Detect which cell encompasses the target text, then output its (x, y) center coordinate. 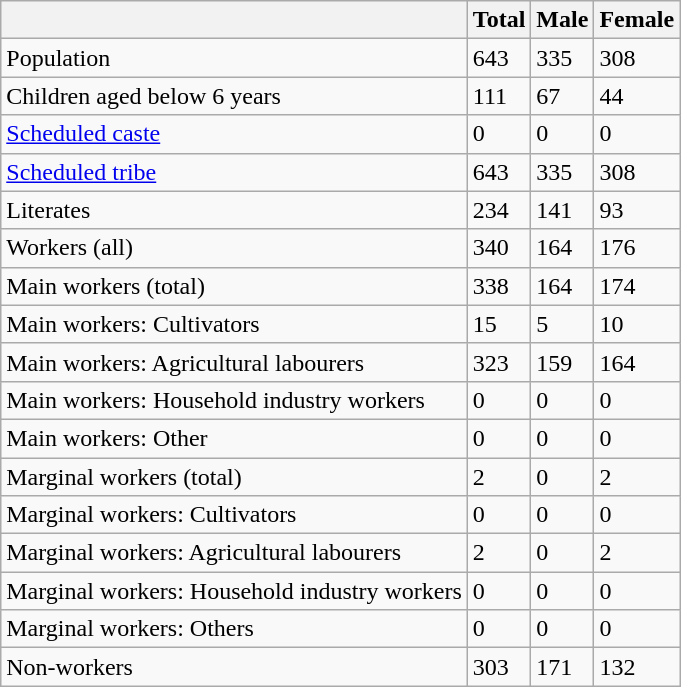
10 (637, 324)
174 (637, 286)
Workers (all) (234, 248)
303 (499, 667)
93 (637, 210)
323 (499, 362)
338 (499, 286)
Main workers: Other (234, 438)
Literates (234, 210)
340 (499, 248)
Scheduled tribe (234, 172)
111 (499, 96)
Marginal workers: Agricultural labourers (234, 553)
132 (637, 667)
Male (562, 20)
234 (499, 210)
15 (499, 324)
176 (637, 248)
Marginal workers (total) (234, 477)
141 (562, 210)
Marginal workers: Others (234, 629)
5 (562, 324)
159 (562, 362)
Total (499, 20)
Main workers: Household industry workers (234, 400)
Main workers (total) (234, 286)
Main workers: Agricultural labourers (234, 362)
Population (234, 58)
Marginal workers: Household industry workers (234, 591)
Children aged below 6 years (234, 96)
Female (637, 20)
171 (562, 667)
67 (562, 96)
44 (637, 96)
Main workers: Cultivators (234, 324)
Scheduled caste (234, 134)
Marginal workers: Cultivators (234, 515)
Non-workers (234, 667)
